Detect which cell encompasses the target text, then output its [x, y] center coordinate. 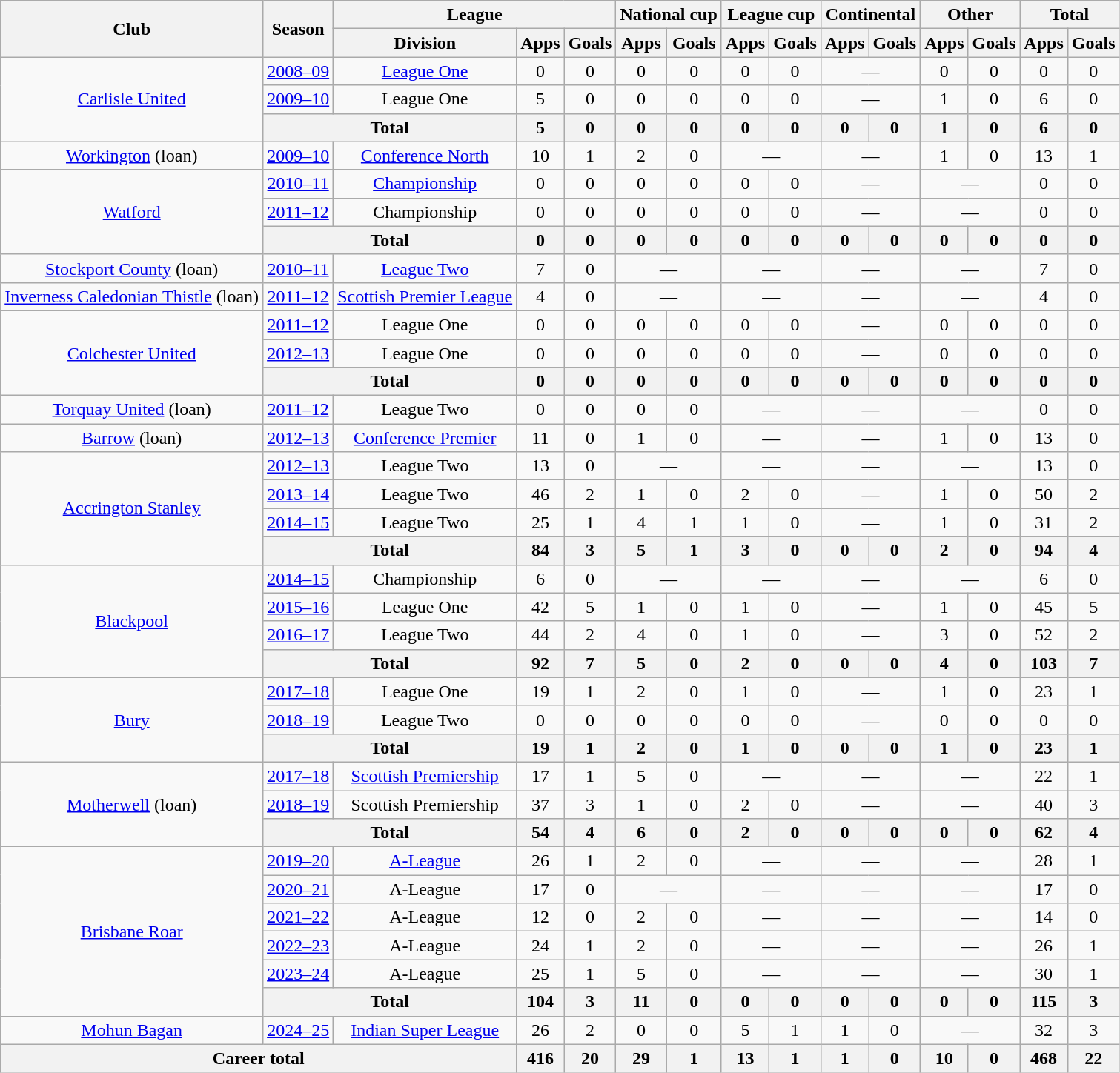
42 [540, 607]
Conference North [425, 156]
20 [590, 1058]
2008–09 [298, 71]
2016–17 [298, 635]
32 [1044, 1030]
Bury [132, 720]
Indian Super League [425, 1030]
Scottish Premier League [425, 296]
Workington (loan) [132, 156]
62 [1044, 833]
2019–20 [298, 861]
Career total [259, 1058]
31 [1044, 522]
52 [1044, 635]
2022–23 [298, 946]
Conference Premier [425, 438]
416 [540, 1058]
54 [540, 833]
45 [1044, 607]
Colchester United [132, 353]
115 [1044, 1002]
Barrow (loan) [132, 438]
Season [298, 29]
Other [970, 15]
92 [540, 663]
103 [1044, 663]
50 [1044, 494]
84 [540, 551]
28 [1044, 861]
40 [1044, 804]
Mohun Bagan [132, 1030]
Torquay United (loan) [132, 410]
National cup [669, 15]
94 [1044, 551]
24 [540, 946]
14 [1044, 917]
2020–21 [298, 889]
2013–14 [298, 494]
League cup [771, 15]
2023–24 [298, 974]
Club [132, 29]
2024–25 [298, 1030]
League [474, 15]
46 [540, 494]
12 [540, 917]
Motherwell (loan) [132, 804]
Inverness Caledonian Thistle (loan) [132, 296]
37 [540, 804]
Stockport County (loan) [132, 268]
104 [540, 1002]
Blackpool [132, 621]
44 [540, 635]
468 [1044, 1058]
Brisbane Roar [132, 931]
2015–16 [298, 607]
Carlisle United [132, 99]
Accrington Stanley [132, 508]
Division [425, 43]
Continental [870, 15]
Watford [132, 212]
29 [641, 1058]
2021–22 [298, 917]
30 [1044, 974]
